Scan for the cell matching the given text and deliver its (x, y) coordinate at center. 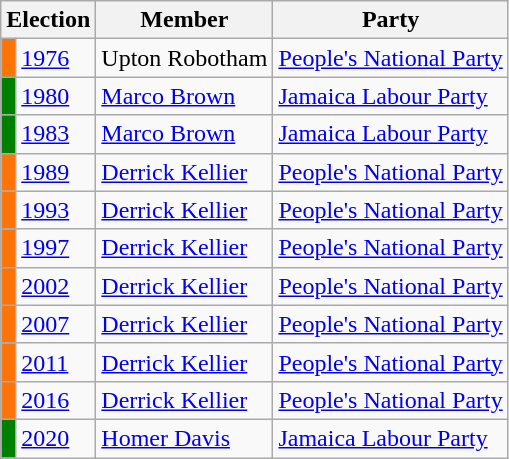
1983 (56, 134)
Upton Robotham (184, 58)
2011 (56, 362)
1993 (56, 210)
2016 (56, 400)
1980 (56, 96)
2007 (56, 324)
Party (390, 20)
1997 (56, 248)
2002 (56, 286)
Homer Davis (184, 438)
1976 (56, 58)
2020 (56, 438)
1989 (56, 172)
Member (184, 20)
Election (48, 20)
